From the cell containing the given text, extract its center point as (X, Y) coordinate. 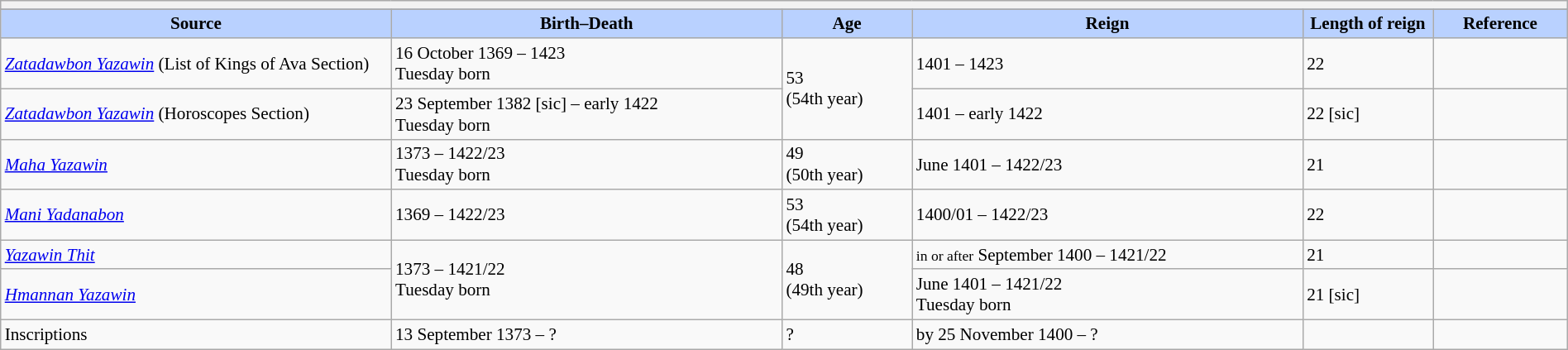
Reign (1107, 23)
1401 – 1423 (1107, 63)
48 (49th year) (847, 280)
13 September 1373 – ? (586, 334)
1373 – 1421/22 Tuesday born (586, 280)
Zatadawbon Yazawin (List of Kings of Ava Section) (196, 63)
June 1401 – 1422/23 (1107, 164)
1401 – early 1422 (1107, 114)
23 September 1382 [sic] – early 1422 Tuesday born (586, 114)
Hmannan Yazawin (196, 295)
16 October 1369 – 1423 Tuesday born (586, 63)
Reference (1500, 23)
21 [sic] (1368, 295)
1369 – 1422/23 (586, 215)
Source (196, 23)
Age (847, 23)
Zatadawbon Yazawin (Horoscopes Section) (196, 114)
in or after September 1400 – 1421/22 (1107, 255)
Inscriptions (196, 334)
1373 – 1422/23 Tuesday born (586, 164)
Yazawin Thit (196, 255)
Birth–Death (586, 23)
22 [sic] (1368, 114)
Length of reign (1368, 23)
Mani Yadanabon (196, 215)
Maha Yazawin (196, 164)
49 (50th year) (847, 164)
? (847, 334)
by 25 November 1400 – ? (1107, 334)
1400/01 – 1422/23 (1107, 215)
June 1401 – 1421/22 Tuesday born (1107, 295)
